Search for the cell housing the specified text and yield its [x, y] center coordinate. 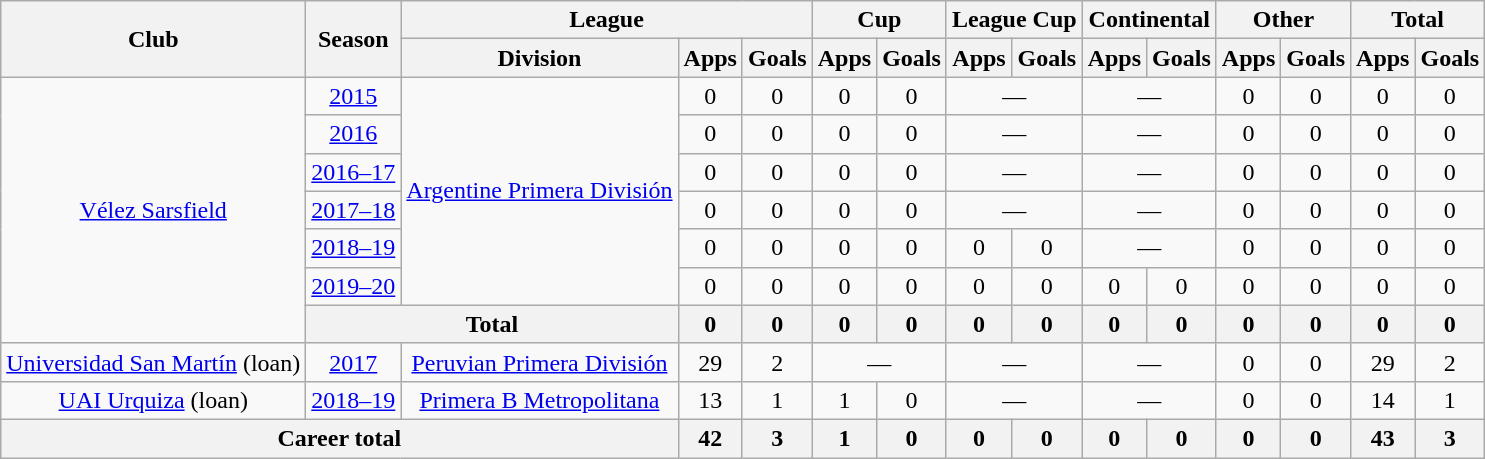
Cup [879, 20]
2016 [354, 134]
Season [354, 39]
League Cup [1014, 20]
2017–18 [354, 210]
Universidad San Martín (loan) [154, 362]
Division [540, 58]
2019–20 [354, 286]
Other [1283, 20]
League [606, 20]
Peruvian Primera División [540, 362]
Primera B Metropolitana [540, 400]
Career total [340, 438]
Argentine Primera División [540, 191]
2017 [354, 362]
14 [1383, 400]
42 [710, 438]
2016–17 [354, 172]
13 [710, 400]
43 [1383, 438]
2015 [354, 96]
UAI Urquiza (loan) [154, 400]
Vélez Sarsfield [154, 210]
Continental [1149, 20]
Club [154, 39]
